Locate the cell with the specified text and output its [x, y] center coordinate. 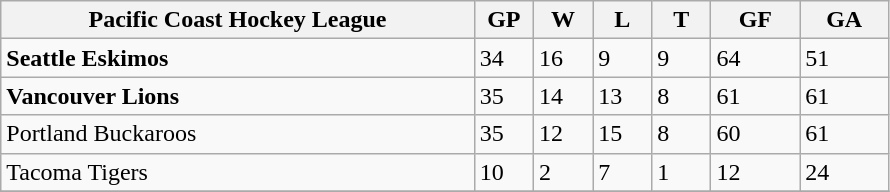
34 [504, 58]
Tacoma Tigers [238, 172]
GF [756, 20]
16 [562, 58]
GA [844, 20]
64 [756, 58]
15 [622, 134]
24 [844, 172]
13 [622, 96]
Seattle Eskimos [238, 58]
L [622, 20]
GP [504, 20]
14 [562, 96]
60 [756, 134]
7 [622, 172]
2 [562, 172]
51 [844, 58]
Portland Buckaroos [238, 134]
W [562, 20]
Vancouver Lions [238, 96]
T [682, 20]
Pacific Coast Hockey League [238, 20]
10 [504, 172]
1 [682, 172]
